Search for the cell housing the specified text and yield its (X, Y) center coordinate. 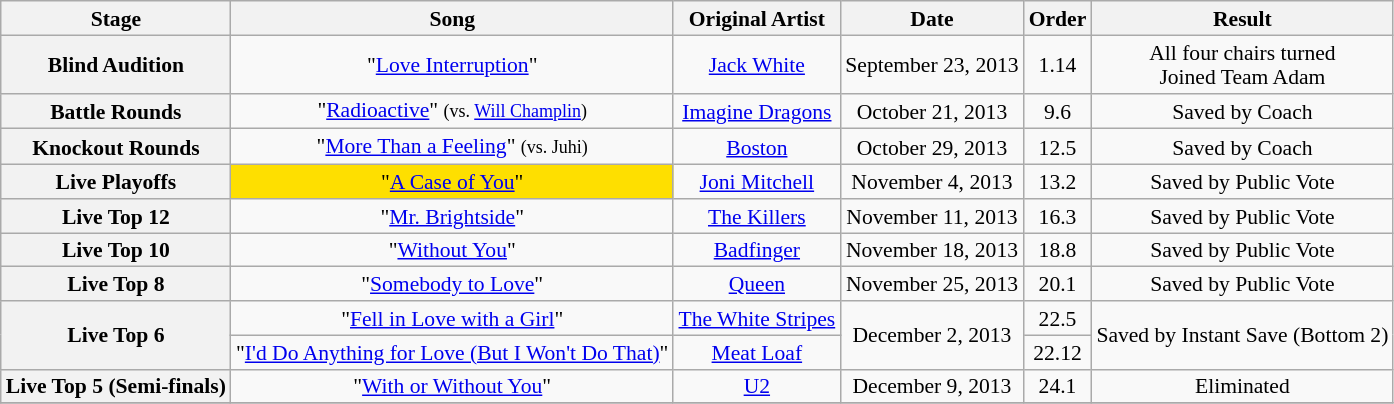
9.6 (1058, 111)
The White Stripes (756, 318)
Badfinger (756, 250)
Result (1242, 18)
Blind Audition (116, 64)
November 4, 2013 (932, 182)
All four chairs turnedJoined Team Adam (1242, 64)
"With or Without You" (452, 386)
"Somebody to Love" (452, 284)
20.1 (1058, 284)
24.1 (1058, 386)
"I'd Do Anything for Love (But I Won't Do That)" (452, 352)
Meat Loaf (756, 352)
Song (452, 18)
Jack White (756, 64)
22.12 (1058, 352)
13.2 (1058, 182)
"Without You" (452, 250)
12.5 (1058, 147)
Queen (756, 284)
September 23, 2013 (932, 64)
December 2, 2013 (932, 335)
Live Top 8 (116, 284)
16.3 (1058, 216)
Live Top 10 (116, 250)
November 25, 2013 (932, 284)
The Killers (756, 216)
Stage (116, 18)
"A Case of You" (452, 182)
Live Top 6 (116, 335)
October 21, 2013 (932, 111)
Saved by Instant Save (Bottom 2) (1242, 335)
"Mr. Brightside" (452, 216)
November 11, 2013 (932, 216)
December 9, 2013 (932, 386)
Date (932, 18)
Order (1058, 18)
18.8 (1058, 250)
November 18, 2013 (932, 250)
Boston (756, 147)
1.14 (1058, 64)
Live Playoffs (116, 182)
Original Artist (756, 18)
22.5 (1058, 318)
"Fell in Love with a Girl" (452, 318)
"More Than a Feeling" (vs. Juhi) (452, 147)
"Love Interruption" (452, 64)
Eliminated (1242, 386)
October 29, 2013 (932, 147)
U2 (756, 386)
Joni Mitchell (756, 182)
Battle Rounds (116, 111)
"Radioactive" (vs. Will Champlin) (452, 111)
Imagine Dragons (756, 111)
Live Top 12 (116, 216)
Knockout Rounds (116, 147)
Live Top 5 (Semi-finals) (116, 386)
